Scan for the cell matching the given text and deliver its [x, y] coordinate at center. 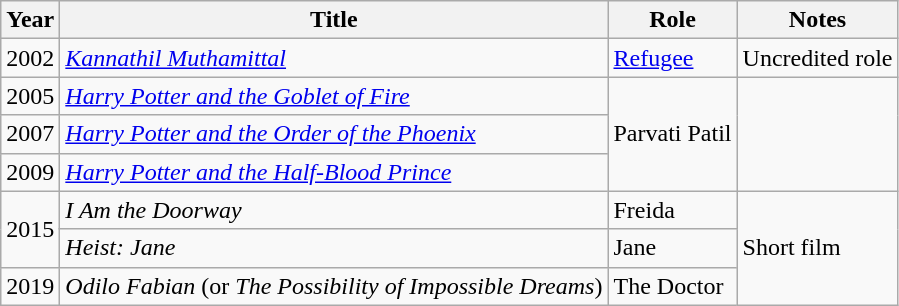
The Doctor [672, 286]
Odilo Fabian (or The Possibility of Impossible Dreams) [334, 286]
Refugee [672, 58]
Year [30, 20]
2007 [30, 134]
Uncredited role [818, 58]
I Am the Doorway [334, 210]
Freida [672, 210]
Kannathil Muthamittal [334, 58]
Notes [818, 20]
2002 [30, 58]
2019 [30, 286]
2005 [30, 96]
Short film [818, 248]
Parvati Patil [672, 134]
Harry Potter and the Goblet of Fire [334, 96]
Title [334, 20]
2009 [30, 172]
Harry Potter and the Order of the Phoenix [334, 134]
Jane [672, 248]
Harry Potter and the Half-Blood Prince [334, 172]
Heist: Jane [334, 248]
2015 [30, 229]
Role [672, 20]
